Return the (x, y) coordinate for the center point of the cell that contains the specified text.  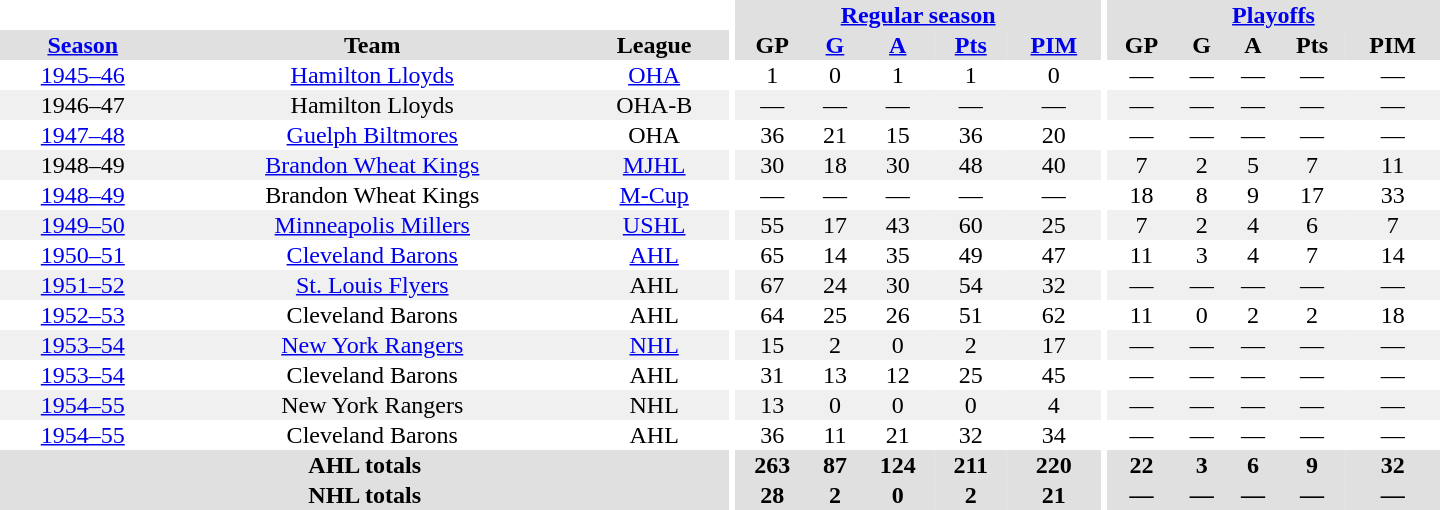
62 (1054, 315)
1946–47 (83, 105)
1951–52 (83, 285)
33 (1392, 195)
24 (834, 285)
OHA-B (654, 105)
12 (898, 375)
22 (1142, 465)
55 (772, 225)
1945–46 (83, 75)
43 (898, 225)
263 (772, 465)
220 (1054, 465)
28 (772, 495)
1947–48 (83, 135)
M-Cup (654, 195)
35 (898, 255)
Regular season (918, 15)
AHL totals (364, 465)
211 (971, 465)
51 (971, 315)
87 (834, 465)
5 (1252, 165)
54 (971, 285)
49 (971, 255)
65 (772, 255)
48 (971, 165)
NHL totals (364, 495)
League (654, 45)
60 (971, 225)
124 (898, 465)
USHL (654, 225)
Playoffs (1274, 15)
40 (1054, 165)
47 (1054, 255)
1950–51 (83, 255)
20 (1054, 135)
64 (772, 315)
St. Louis Flyers (372, 285)
8 (1202, 195)
1949–50 (83, 225)
31 (772, 375)
Guelph Biltmores (372, 135)
Team (372, 45)
45 (1054, 375)
67 (772, 285)
34 (1054, 435)
Minneapolis Millers (372, 225)
26 (898, 315)
Season (83, 45)
MJHL (654, 165)
1952–53 (83, 315)
